Return the [X, Y] coordinate for the center point of the cell that contains the specified text.  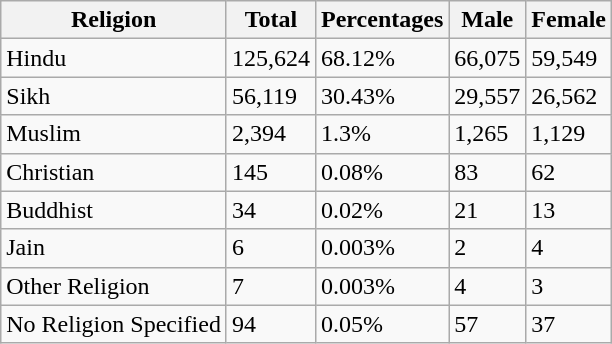
0.02% [382, 210]
145 [270, 172]
No Religion Specified [114, 324]
0.08% [382, 172]
1,129 [569, 134]
21 [488, 210]
37 [569, 324]
Christian [114, 172]
Percentages [382, 20]
94 [270, 324]
Hindu [114, 58]
34 [270, 210]
Jain [114, 248]
0.05% [382, 324]
Muslim [114, 134]
2 [488, 248]
13 [569, 210]
66,075 [488, 58]
26,562 [569, 96]
83 [488, 172]
6 [270, 248]
Other Religion [114, 286]
Buddhist [114, 210]
57 [488, 324]
29,557 [488, 96]
Sikh [114, 96]
Male [488, 20]
56,119 [270, 96]
59,549 [569, 58]
Total [270, 20]
68.12% [382, 58]
62 [569, 172]
125,624 [270, 58]
1,265 [488, 134]
3 [569, 286]
1.3% [382, 134]
Religion [114, 20]
Female [569, 20]
2,394 [270, 134]
7 [270, 286]
30.43% [382, 96]
